Extract the (X, Y) coordinate from the center of the cell holding the provided text.  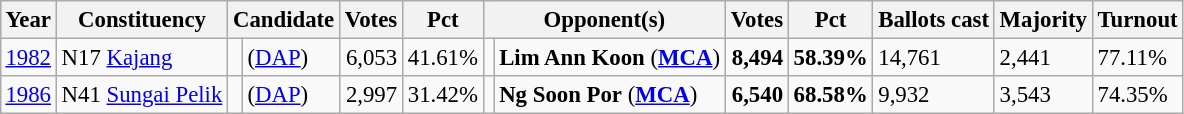
9,932 (934, 95)
Opponent(s) (604, 20)
31.42% (442, 95)
Ballots cast (934, 20)
6,540 (756, 95)
68.58% (830, 95)
Turnout (1138, 20)
1982 (28, 57)
1986 (28, 95)
74.35% (1138, 95)
14,761 (934, 57)
Ng Soon Por (MCA) (610, 95)
3,543 (1043, 95)
Constituency (142, 20)
Year (28, 20)
Majority (1043, 20)
2,441 (1043, 57)
41.61% (442, 57)
77.11% (1138, 57)
N41 Sungai Pelik (142, 95)
Lim Ann Koon (MCA) (610, 57)
8,494 (756, 57)
6,053 (372, 57)
2,997 (372, 95)
58.39% (830, 57)
Candidate (284, 20)
N17 Kajang (142, 57)
